Extract the [x, y] coordinate from the center of the cell holding the provided text.  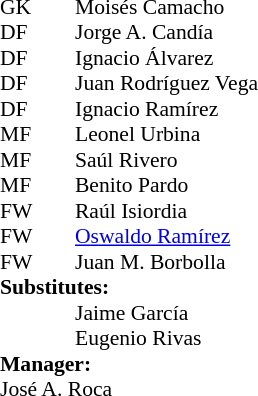
Ignacio Álvarez [166, 58]
Jaime García [166, 313]
Benito Pardo [166, 185]
Ignacio Ramírez [166, 109]
Substitutes: [129, 287]
Juan Rodríguez Vega [166, 83]
Raúl Isiordia [166, 211]
Juan M. Borbolla [166, 262]
Jorge A. Candía [166, 33]
Saúl Rivero [166, 160]
Eugenio Rivas [166, 339]
Oswaldo Ramírez [166, 237]
Leonel Urbina [166, 135]
Manager: [129, 364]
